Identify which cell holds the provided text, then report its (x, y) central coordinate. 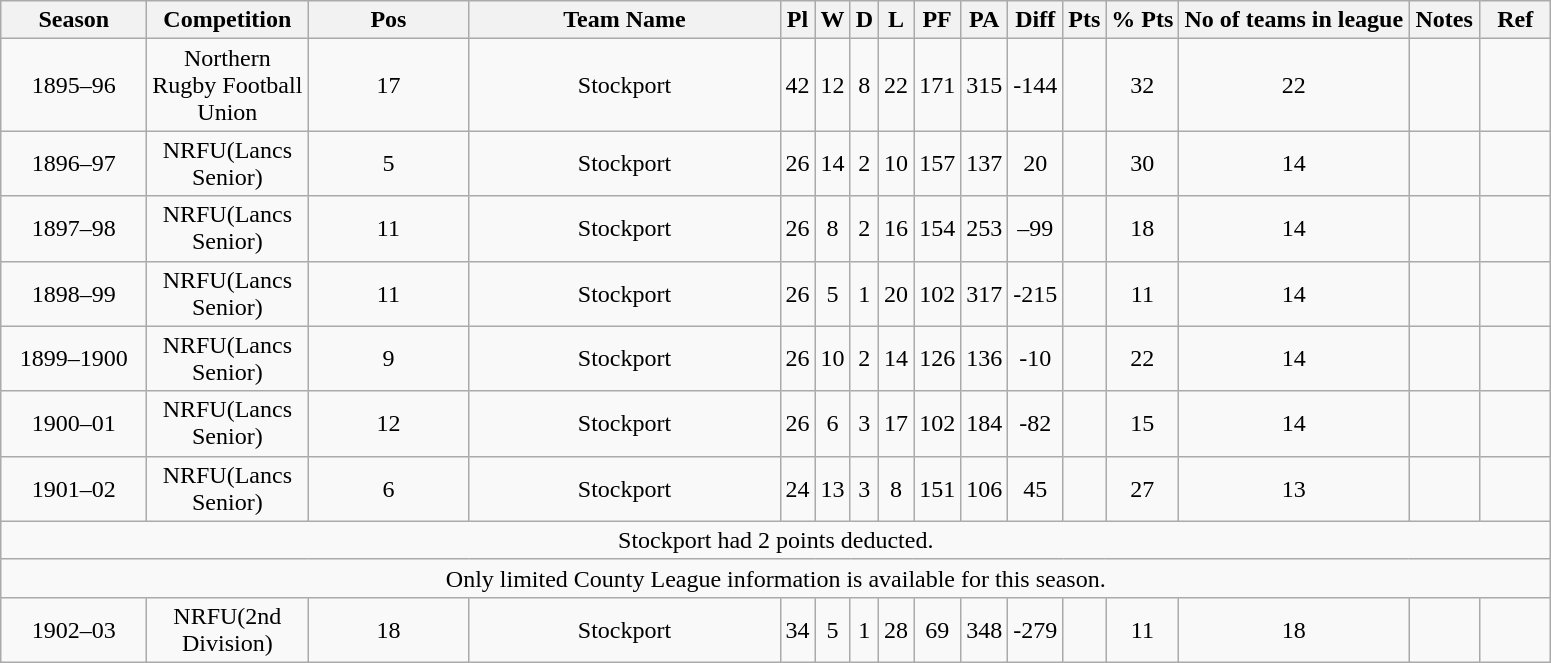
1901–02 (74, 488)
Notes (1444, 20)
Season (74, 20)
171 (938, 85)
154 (938, 228)
15 (1142, 424)
-215 (1036, 294)
28 (896, 630)
Pts (1084, 20)
Competition (228, 20)
-10 (1036, 358)
136 (984, 358)
126 (938, 358)
W (832, 20)
1896–97 (74, 164)
NRFU(2nd Division) (228, 630)
106 (984, 488)
34 (798, 630)
Diff (1036, 20)
137 (984, 164)
32 (1142, 85)
1898–99 (74, 294)
27 (1142, 488)
PA (984, 20)
1897–98 (74, 228)
24 (798, 488)
–99 (1036, 228)
-82 (1036, 424)
348 (984, 630)
315 (984, 85)
317 (984, 294)
151 (938, 488)
Pl (798, 20)
Pos (388, 20)
Only limited County League information is available for this season. (776, 578)
157 (938, 164)
16 (896, 228)
184 (984, 424)
30 (1142, 164)
-279 (1036, 630)
PF (938, 20)
253 (984, 228)
42 (798, 85)
-144 (1036, 85)
No of teams in league (1294, 20)
9 (388, 358)
45 (1036, 488)
1902–03 (74, 630)
1900–01 (74, 424)
Stockport had 2 points deducted. (776, 540)
1899–1900 (74, 358)
% Pts (1142, 20)
1895–96 (74, 85)
L (896, 20)
Ref (1516, 20)
Northern Rugby Football Union (228, 85)
69 (938, 630)
Team Name (624, 20)
D (864, 20)
